Capture the cell that displays the provided text and extract its [X, Y] central coordinate. 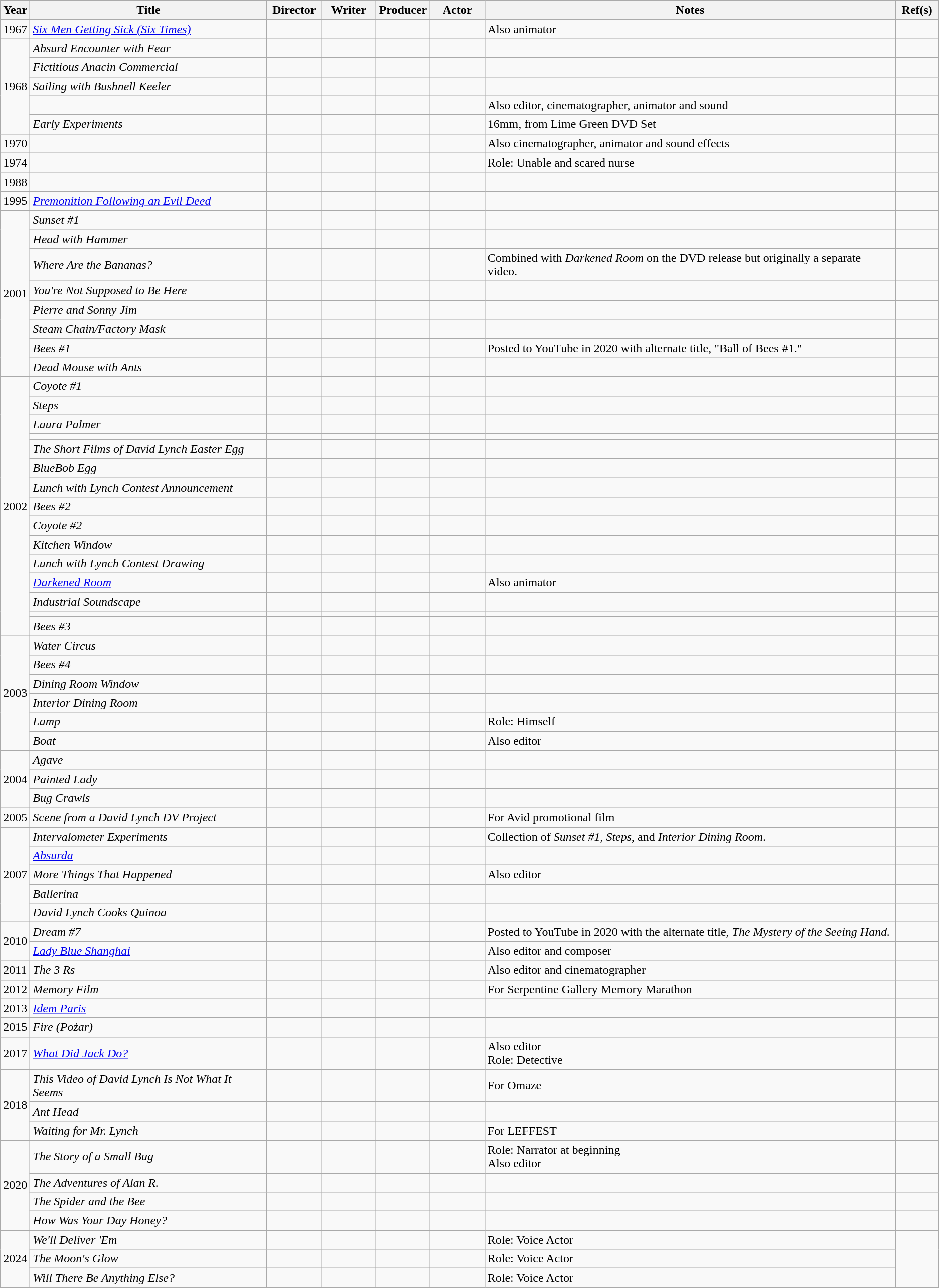
Industrial Soundscape [148, 602]
For LEFFEST [690, 1131]
Kitchen Window [148, 544]
The Moon's Glow [148, 1259]
Also editor and cinematographer [690, 970]
Bees #1 [148, 348]
16mm, from Lime Green DVD Set [690, 124]
Sailing with Bushnell Keeler [148, 86]
Combined with Darkened Room on the DVD release but originally a separate video. [690, 265]
1974 [15, 163]
Role: Unable and scared nurse [690, 163]
Role: Narrator at beginning Also editor [690, 1157]
Intervalometer Experiments [148, 836]
2013 [15, 1008]
Title [148, 10]
Also editorRole: Detective [690, 1053]
Dead Mouse with Ants [148, 367]
1968 [15, 86]
Collection of Sunset #1, Steps, and Interior Dining Room. [690, 836]
Posted to YouTube in 2020 with alternate title, "Ball of Bees #1." [690, 348]
Boat [148, 741]
For Serpentine Gallery Memory Marathon [690, 989]
Coyote #2 [148, 525]
The 3 Rs [148, 970]
Also cinematographer, animator and sound effects [690, 143]
Lady Blue Shanghai [148, 951]
2007 [15, 874]
Laura Palmer [148, 424]
1967 [15, 29]
Idem Paris [148, 1008]
2004 [15, 779]
The Spider and the Bee [148, 1202]
Notes [690, 10]
2024 [15, 1259]
Head with Hammer [148, 239]
You're Not Supposed to Be Here [148, 291]
2011 [15, 970]
Ant Head [148, 1111]
Memory Film [148, 989]
2003 [15, 693]
1995 [15, 201]
2017 [15, 1053]
Dream #7 [148, 932]
Absurda [148, 856]
2018 [15, 1104]
The Story of a Small Bug [148, 1157]
2012 [15, 989]
Writer [349, 10]
Pierre and Sonny Jim [148, 310]
Darkened Room [148, 583]
Absurd Encounter with Fear [148, 48]
Steam Chain/Factory Mask [148, 329]
2015 [15, 1027]
Ref(s) [917, 10]
Will There Be Anything Else? [148, 1278]
Bees #4 [148, 665]
1970 [15, 143]
Also editor, cinematographer, animator and sound [690, 105]
Scene from a David Lynch DV Project [148, 817]
Six Men Getting Sick (Six Times) [148, 29]
More Things That Happened [148, 875]
Year [15, 10]
Bug Crawls [148, 798]
2002 [15, 507]
For Omaze [690, 1085]
Fictitious Anacin Commercial [148, 67]
Agave [148, 760]
Dining Room Window [148, 684]
Ballerina [148, 894]
Actor [457, 10]
Lamp [148, 722]
2001 [15, 293]
How Was Your Day Honey? [148, 1221]
Coyote #1 [148, 386]
Where Are the Bananas? [148, 265]
Lunch with Lynch Contest Drawing [148, 564]
Fire (Pożar) [148, 1027]
Premonition Following an Evil Deed [148, 201]
Role: Himself [690, 722]
This Video of David Lynch Is Not What It Seems [148, 1085]
2020 [15, 1185]
1988 [15, 182]
Steps [148, 405]
BlueBob Egg [148, 468]
Producer [403, 10]
Lunch with Lynch Contest Announcement [148, 487]
Interior Dining Room [148, 703]
Water Circus [148, 646]
Bees #2 [148, 506]
Bees #3 [148, 626]
Also editor and composer [690, 951]
Waiting for Mr. Lynch [148, 1131]
The Adventures of Alan R. [148, 1182]
2005 [15, 817]
Painted Lady [148, 779]
Posted to YouTube in 2020 with the alternate title, The Mystery of the Seeing Hand. [690, 932]
Sunset #1 [148, 220]
Director [294, 10]
We'll Deliver 'Em [148, 1240]
The Short Films of David Lynch Easter Egg [148, 449]
David Lynch Cooks Quinoa [148, 913]
What Did Jack Do? [148, 1053]
Early Experiments [148, 124]
For Avid promotional film [690, 817]
2010 [15, 941]
